Return [X, Y] of the center of cell containing provided text 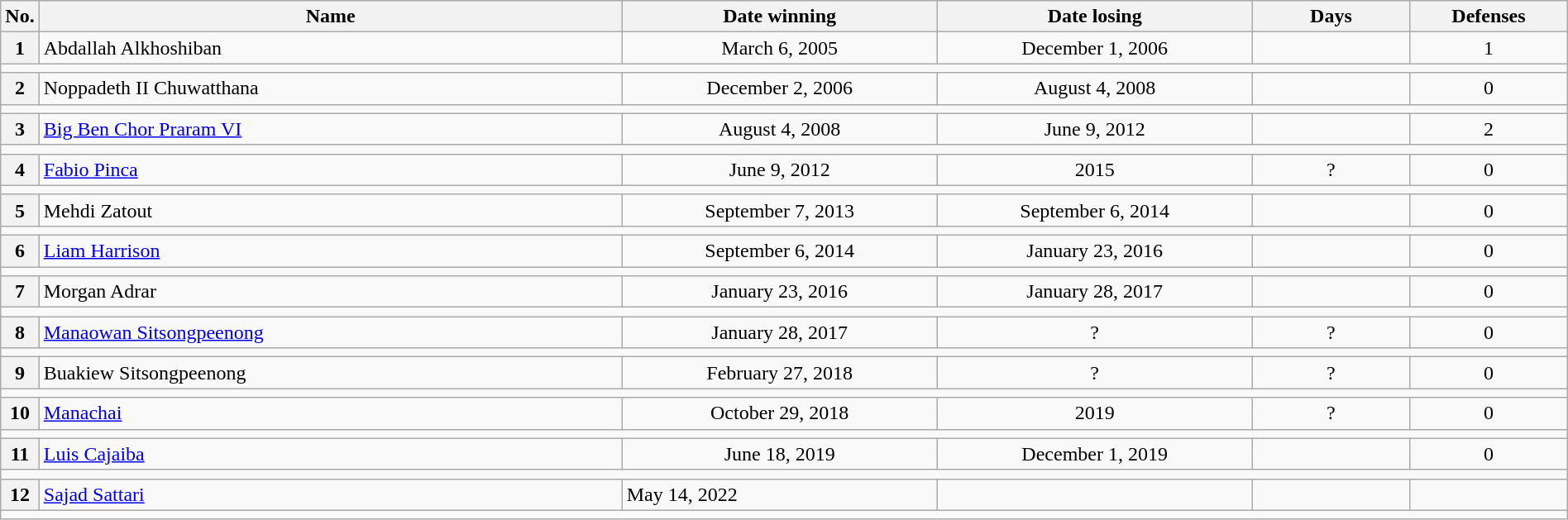
Big Ben Chor Praram VI [331, 129]
No. [20, 17]
2019 [1095, 413]
December 1, 2019 [1095, 454]
Mehdi Zatout [331, 210]
3 [20, 129]
6 [20, 250]
Abdallah Alkhoshiban [331, 48]
Manachai [331, 413]
Buakiew Sitsongpeenong [331, 373]
June 18, 2019 [779, 454]
Liam Harrison [331, 250]
10 [20, 413]
4 [20, 169]
October 29, 2018 [779, 413]
Morgan Adrar [331, 292]
Date winning [779, 17]
2015 [1095, 169]
September 7, 2013 [779, 210]
7 [20, 292]
Fabio Pinca [331, 169]
Manaowan Sitsongpeenong [331, 332]
Days [1331, 17]
Name [331, 17]
December 2, 2006 [779, 88]
12 [20, 494]
5 [20, 210]
8 [20, 332]
December 1, 2006 [1095, 48]
May 14, 2022 [779, 494]
Sajad Sattari [331, 494]
9 [20, 373]
February 27, 2018 [779, 373]
Date losing [1095, 17]
11 [20, 454]
Noppadeth II Chuwatthana [331, 88]
Luis Cajaiba [331, 454]
Defenses [1489, 17]
March 6, 2005 [779, 48]
